Determine the [x, y] coordinate at the center of the cell enclosing the given text.  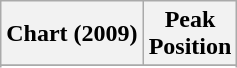
Peak Position [190, 34]
Chart (2009) [72, 34]
